Identify which cell holds the provided text, then report its (x, y) central coordinate. 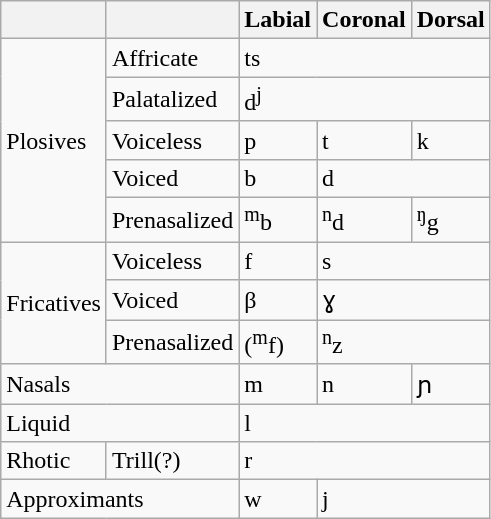
Coronal (364, 20)
b (278, 178)
t (364, 140)
j (404, 499)
Liquid (120, 423)
dj (364, 100)
l (364, 423)
nz (404, 342)
n (364, 384)
d (404, 178)
(mf) (278, 342)
Palatalized (172, 100)
ŋg (450, 220)
Plosives (54, 140)
mb (278, 220)
r (364, 461)
Dorsal (450, 20)
k (450, 140)
Affricate (172, 58)
Labial (278, 20)
Nasals (120, 384)
m (278, 384)
w (278, 499)
Rhotic (54, 461)
Approximants (120, 499)
nd (364, 220)
ɲ (450, 384)
p (278, 140)
Fricatives (54, 303)
f (278, 261)
ɣ (404, 300)
β (278, 300)
s (404, 261)
Trill(?) (172, 461)
ts (364, 58)
